From the cell containing the given text, extract its center point as (X, Y) coordinate. 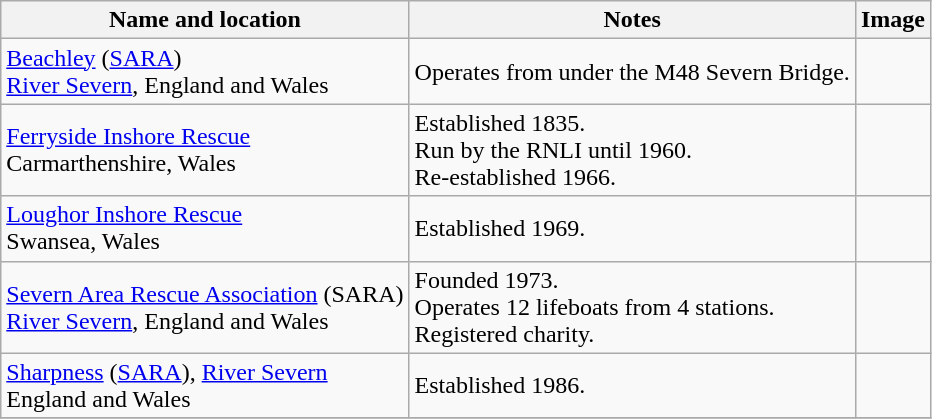
Established 1969. (632, 228)
Severn Area Rescue Association (SARA)River Severn, England and Wales (205, 307)
Beachley (SARA)River Severn, England and Wales (205, 72)
Loughor Inshore RescueSwansea, Wales (205, 228)
Sharpness (SARA), River SevernEngland and Wales (205, 386)
Notes (632, 20)
Established 1986. (632, 386)
Name and location (205, 20)
Established 1835.Run by the RNLI until 1960.Re-established 1966. (632, 150)
Operates from under the M48 Severn Bridge. (632, 72)
Ferryside Inshore RescueCarmarthenshire, Wales (205, 150)
Founded 1973.Operates 12 lifeboats from 4 stations.Registered charity. (632, 307)
Image (892, 20)
